Provide the (X, Y) coordinate of the cell's center where the given text is located.  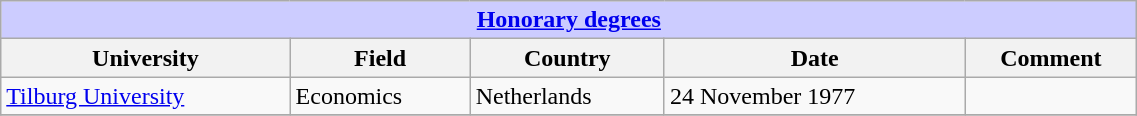
Economics (380, 96)
Netherlands (567, 96)
Honorary degrees (569, 20)
University (146, 58)
Date (814, 58)
Tilburg University (146, 96)
Country (567, 58)
Field (380, 58)
Comment (1051, 58)
24 November 1977 (814, 96)
